Scan for the cell matching the given text and deliver its (x, y) coordinate at center. 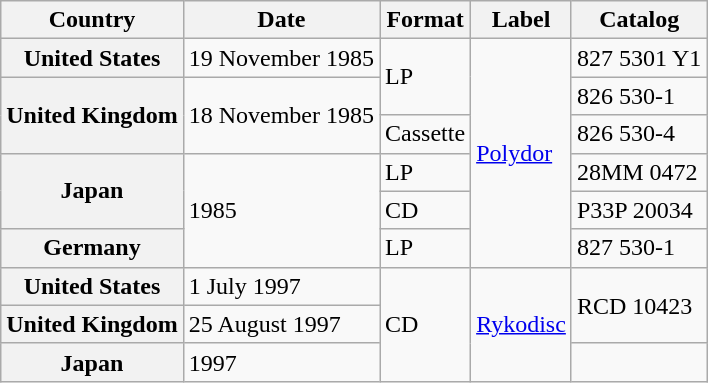
19 November 1985 (281, 58)
Germany (92, 248)
827 5301 Y1 (639, 58)
826 530-4 (639, 134)
28MM 0472 (639, 172)
827 530-1 (639, 248)
RCD 10423 (639, 305)
826 530-1 (639, 96)
Cassette (426, 134)
P33P 20034 (639, 210)
1985 (281, 210)
1997 (281, 362)
Label (522, 20)
25 August 1997 (281, 324)
1 July 1997 (281, 286)
Catalog (639, 20)
Date (281, 20)
Format (426, 20)
Polydor (522, 153)
18 November 1985 (281, 115)
Rykodisc (522, 324)
Country (92, 20)
